Return the (x, y) coordinate for the center point of the cell that contains the specified text.  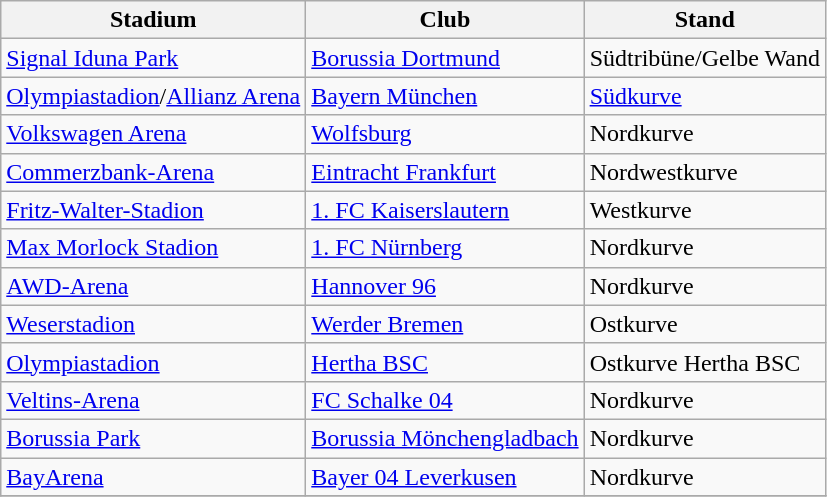
Veltins-Arena (154, 400)
Nordwestkurve (704, 172)
Werder Bremen (445, 324)
Ostkurve Hertha BSC (704, 362)
Hertha BSC (445, 362)
Ostkurve (704, 324)
Weserstadion (154, 324)
Commerzbank-Arena (154, 172)
FC Schalke 04 (445, 400)
Fritz-Walter-Stadion (154, 210)
Olympiastadion/Allianz Arena (154, 96)
Bayern München (445, 96)
Signal Iduna Park (154, 58)
Hannover 96 (445, 286)
Wolfsburg (445, 134)
Bayer 04 Leverkusen (445, 477)
BayArena (154, 477)
Olympiastadion (154, 362)
Borussia Mönchengladbach (445, 438)
Club (445, 20)
Volkswagen Arena (154, 134)
Stand (704, 20)
AWD-Arena (154, 286)
1. FC Nürnberg (445, 248)
Südkurve (704, 96)
Eintracht Frankfurt (445, 172)
Südtribüne/Gelbe Wand (704, 58)
Max Morlock Stadion (154, 248)
Borussia Dortmund (445, 58)
Westkurve (704, 210)
Borussia Park (154, 438)
Stadium (154, 20)
1. FC Kaiserslautern (445, 210)
